Locate the cell with the specified text and output its [X, Y] center coordinate. 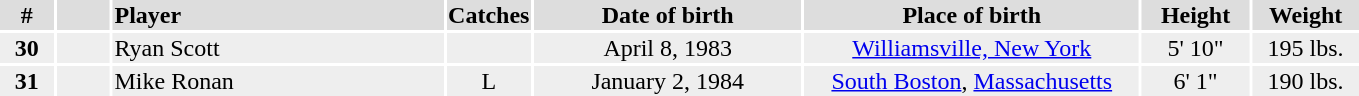
January 2, 1984 [668, 81]
Player [278, 15]
Williamsville, New York [972, 48]
Height [1196, 15]
5' 10" [1196, 48]
Date of birth [668, 15]
Place of birth [972, 15]
South Boston, Massachusetts [972, 81]
30 [27, 48]
6' 1" [1196, 81]
Weight [1306, 15]
190 lbs. [1306, 81]
April 8, 1983 [668, 48]
Ryan Scott [278, 48]
195 lbs. [1306, 48]
31 [27, 81]
# [27, 15]
Mike Ronan [278, 81]
Catches [489, 15]
L [489, 81]
